Scan for the cell matching the given text and deliver its (x, y) coordinate at center. 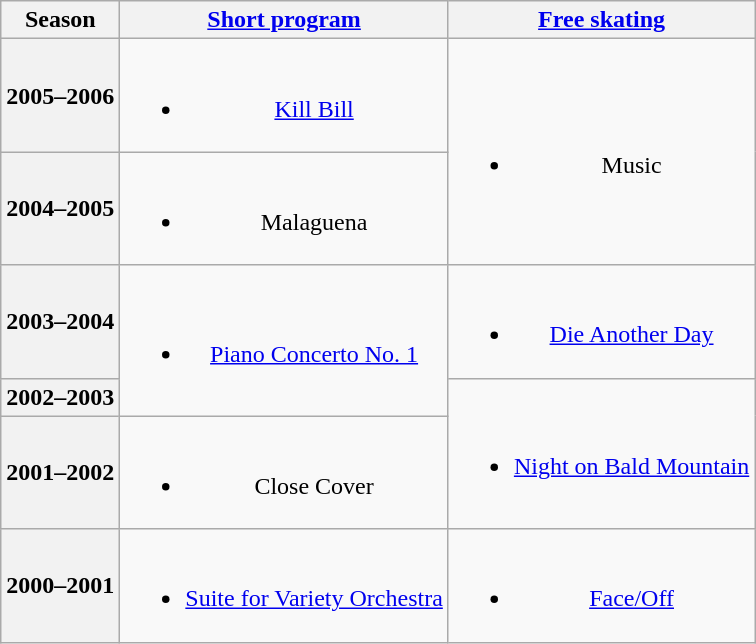
2005–2006 (60, 96)
Short program (284, 20)
2002–2003 (60, 397)
Night on Bald Mountain (601, 454)
Season (60, 20)
Piano Concerto No. 1 (284, 340)
Kill Bill (284, 96)
Malaguena (284, 208)
2001–2002 (60, 472)
Die Another Day (601, 322)
Music (601, 152)
Free skating (601, 20)
Suite for Variety Orchestra (284, 586)
Face/Off (601, 586)
2000–2001 (60, 586)
2004–2005 (60, 208)
Close Cover (284, 472)
2003–2004 (60, 322)
